Capture the cell that displays the provided text and extract its [X, Y] central coordinate. 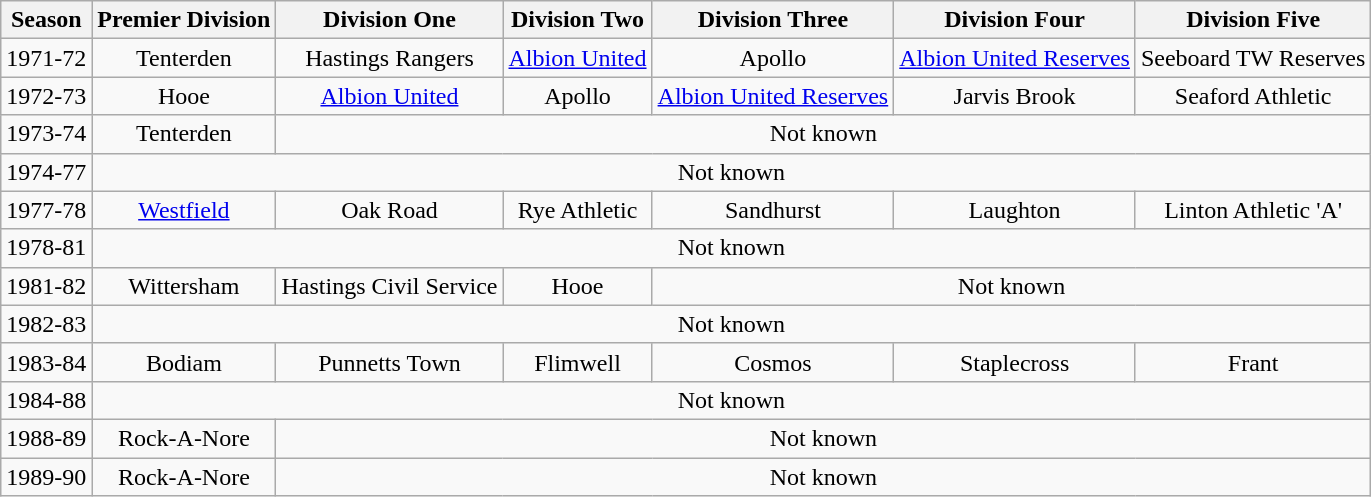
1972-73 [46, 96]
1971-72 [46, 58]
Punnetts Town [390, 362]
Westfield [184, 210]
Seaford Athletic [1252, 96]
1989-90 [46, 477]
1977-78 [46, 210]
Division Four [1015, 20]
Division Three [773, 20]
Frant [1252, 362]
Season [46, 20]
1988-89 [46, 438]
Division Five [1252, 20]
Flimwell [578, 362]
Wittersham [184, 286]
1973-74 [46, 134]
Oak Road [390, 210]
Staplecross [1015, 362]
Premier Division [184, 20]
1983-84 [46, 362]
Cosmos [773, 362]
Division One [390, 20]
Laughton [1015, 210]
1978-81 [46, 248]
Hastings Rangers [390, 58]
Linton Athletic 'A' [1252, 210]
Bodiam [184, 362]
Hastings Civil Service [390, 286]
Jarvis Brook [1015, 96]
Sandhurst [773, 210]
1974-77 [46, 172]
Seeboard TW Reserves [1252, 58]
Division Two [578, 20]
1981-82 [46, 286]
1984-88 [46, 400]
1982-83 [46, 324]
Rye Athletic [578, 210]
